Provide the (X, Y) coordinate of the cell's center where the given text is located.  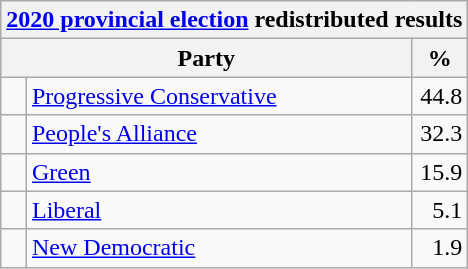
15.9 (440, 172)
1.9 (440, 248)
% (440, 58)
Green (218, 172)
Party (206, 58)
People's Alliance (218, 134)
44.8 (440, 96)
Progressive Conservative (218, 96)
Liberal (218, 210)
32.3 (440, 134)
2020 provincial election redistributed results (234, 20)
New Democratic (218, 248)
5.1 (440, 210)
